Determine the (X, Y) coordinate at the center of the cell enclosing the given text.  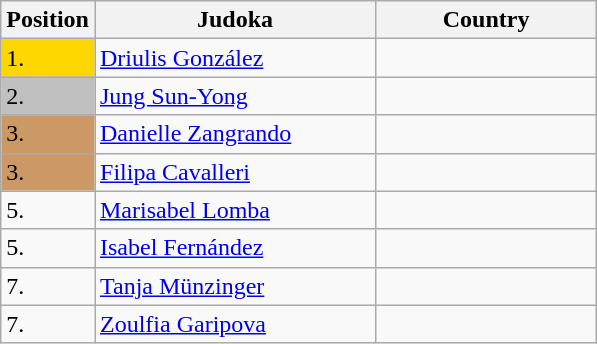
Isabel Fernández (234, 248)
Country (486, 20)
Driulis González (234, 58)
Marisabel Lomba (234, 210)
Judoka (234, 20)
2. (48, 96)
Tanja Münzinger (234, 286)
1. (48, 58)
Jung Sun-Yong (234, 96)
Filipa Cavalleri (234, 172)
Position (48, 20)
Zoulfia Garipova (234, 324)
Danielle Zangrando (234, 134)
